Locate the cell with the specified text and output its [x, y] center coordinate. 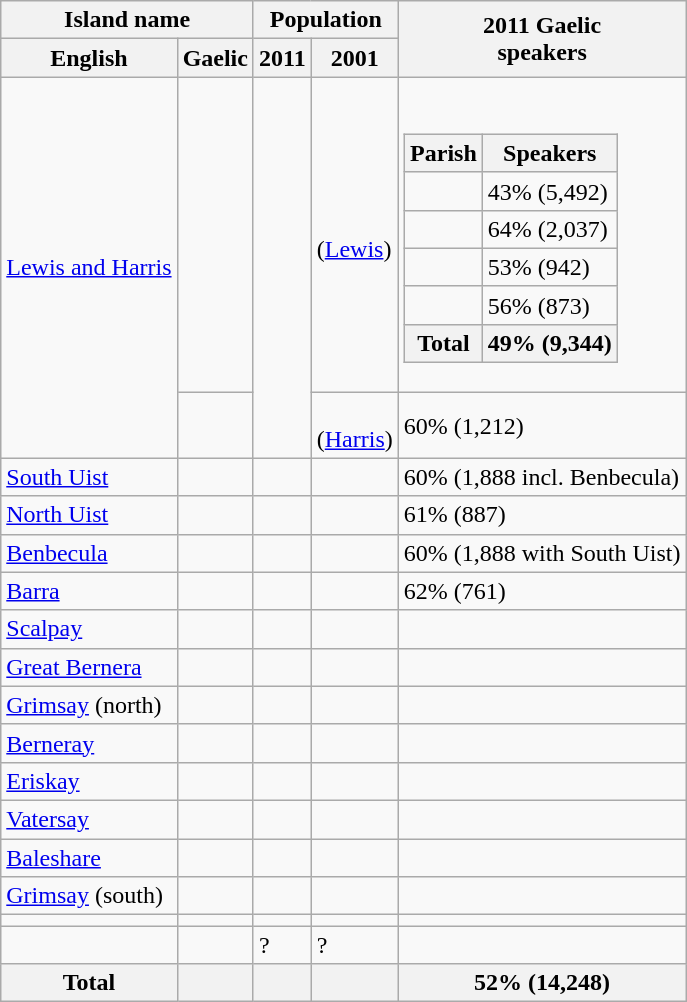
Great Bernera [89, 667]
Population [326, 20]
(Harris) [354, 426]
Gaelic [215, 58]
Vatersay [89, 819]
53% (942) [550, 267]
Scalpay [89, 629]
Island name [128, 20]
2011 Gaelicspeakers [542, 39]
52% (14,248) [542, 983]
English [89, 58]
(Lewis) [354, 235]
Eriskay [89, 781]
60% (1,888 with South Uist) [542, 553]
Baleshare [89, 857]
62% (761) [542, 591]
56% (873) [550, 305]
Lewis and Harris [89, 268]
60% (1,212) [542, 426]
61% (887) [542, 515]
64% (2,037) [550, 229]
43% (5,492) [550, 191]
49% (9,344) [550, 343]
North Uist [89, 515]
Barra [89, 591]
South Uist [89, 477]
Berneray [89, 743]
Grimsay (north) [89, 705]
Parish Speakers 43% (5,492) 64% (2,037) 53% (942) 56% (873) Total 49% (9,344) [542, 235]
60% (1,888 incl. Benbecula) [542, 477]
2011 [282, 58]
2001 [354, 58]
Parish [444, 153]
Benbecula [89, 553]
Grimsay (south) [89, 896]
Speakers [550, 153]
